Capture the cell that displays the provided text and extract its (x, y) central coordinate. 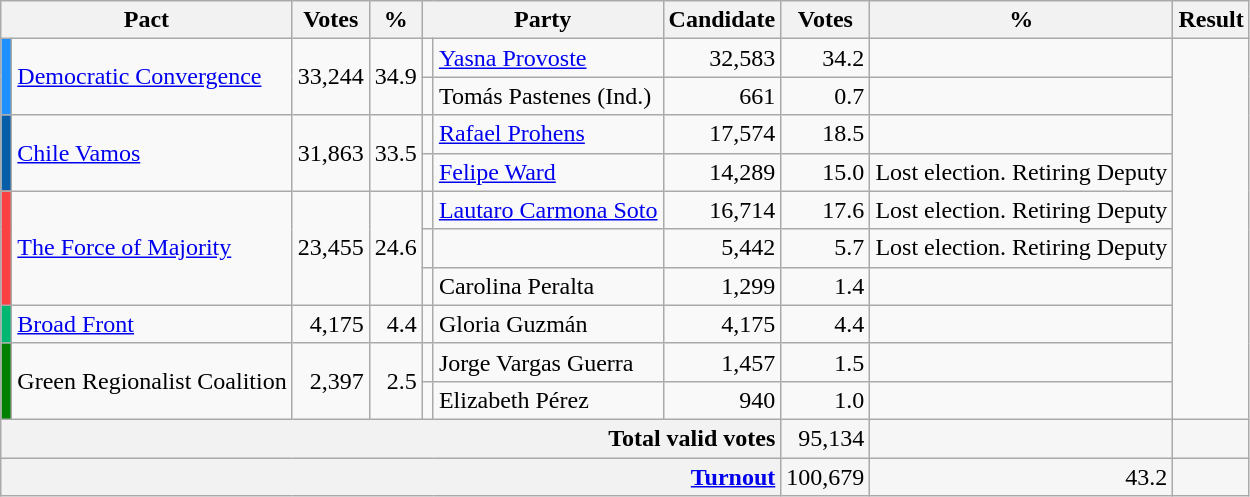
Yasna Provoste (548, 58)
1.5 (826, 362)
34.2 (826, 58)
Broad Front (152, 324)
Party (542, 20)
43.2 (1022, 477)
Carolina Peralta (548, 286)
33,244 (330, 77)
The Force of Majority (152, 248)
Candidate (722, 20)
1.4 (826, 286)
940 (722, 400)
31,863 (330, 153)
Turnout (391, 477)
5,442 (722, 248)
95,134 (826, 438)
661 (722, 96)
18.5 (826, 134)
14,289 (722, 172)
5.7 (826, 248)
Jorge Vargas Guerra (548, 362)
Democratic Convergence (152, 77)
Elizabeth Pérez (548, 400)
1.0 (826, 400)
17,574 (722, 134)
23,455 (330, 248)
Result (1211, 20)
16,714 (722, 210)
Lautaro Carmona Soto (548, 210)
Chile Vamos (152, 153)
Total valid votes (391, 438)
Gloria Guzmán (548, 324)
15.0 (826, 172)
1,457 (722, 362)
1,299 (722, 286)
32,583 (722, 58)
17.6 (826, 210)
Felipe Ward (548, 172)
34.9 (396, 77)
2.5 (396, 381)
24.6 (396, 248)
100,679 (826, 477)
2,397 (330, 381)
Tomás Pastenes (Ind.) (548, 96)
33.5 (396, 153)
Pact (146, 20)
Green Regionalist Coalition (152, 381)
Rafael Prohens (548, 134)
0.7 (826, 96)
